Extract the [x, y] coordinate from the center of the cell holding the provided text.  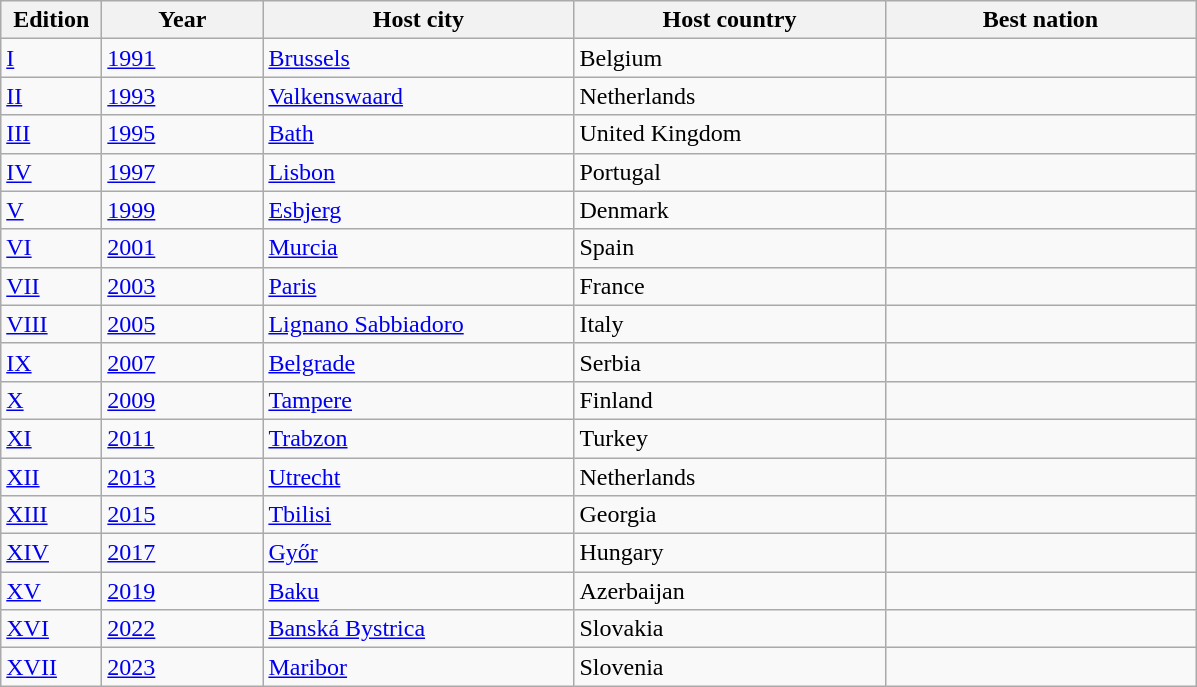
IX [52, 362]
Lisbon [418, 172]
2022 [182, 629]
Slovakia [730, 629]
Edition [52, 20]
Banská Bystrica [418, 629]
Lignano Sabbiadoro [418, 324]
Slovenia [730, 667]
XIII [52, 515]
Valkenswaard [418, 96]
VIII [52, 324]
Tbilisi [418, 515]
2005 [182, 324]
2009 [182, 400]
2023 [182, 667]
XII [52, 477]
Tampere [418, 400]
Finland [730, 400]
1991 [182, 58]
Georgia [730, 515]
2001 [182, 248]
XVII [52, 667]
Year [182, 20]
VII [52, 286]
XIV [52, 553]
Best nation [1040, 20]
1999 [182, 210]
Brussels [418, 58]
IV [52, 172]
Serbia [730, 362]
XVI [52, 629]
II [52, 96]
V [52, 210]
X [52, 400]
Hungary [730, 553]
2007 [182, 362]
I [52, 58]
Denmark [730, 210]
Host city [418, 20]
France [730, 286]
Győr [418, 553]
VI [52, 248]
Paris [418, 286]
Baku [418, 591]
United Kingdom [730, 134]
2017 [182, 553]
III [52, 134]
Italy [730, 324]
2003 [182, 286]
1997 [182, 172]
Azerbaijan [730, 591]
XI [52, 438]
Portugal [730, 172]
Utrecht [418, 477]
Trabzon [418, 438]
2013 [182, 477]
1993 [182, 96]
Bath [418, 134]
Maribor [418, 667]
Murcia [418, 248]
1995 [182, 134]
Turkey [730, 438]
2011 [182, 438]
2019 [182, 591]
Esbjerg [418, 210]
2015 [182, 515]
XV [52, 591]
Spain [730, 248]
Host country [730, 20]
Belgrade [418, 362]
Belgium [730, 58]
